Provide the (X, Y) coordinate of the cell's center where the given text is located.  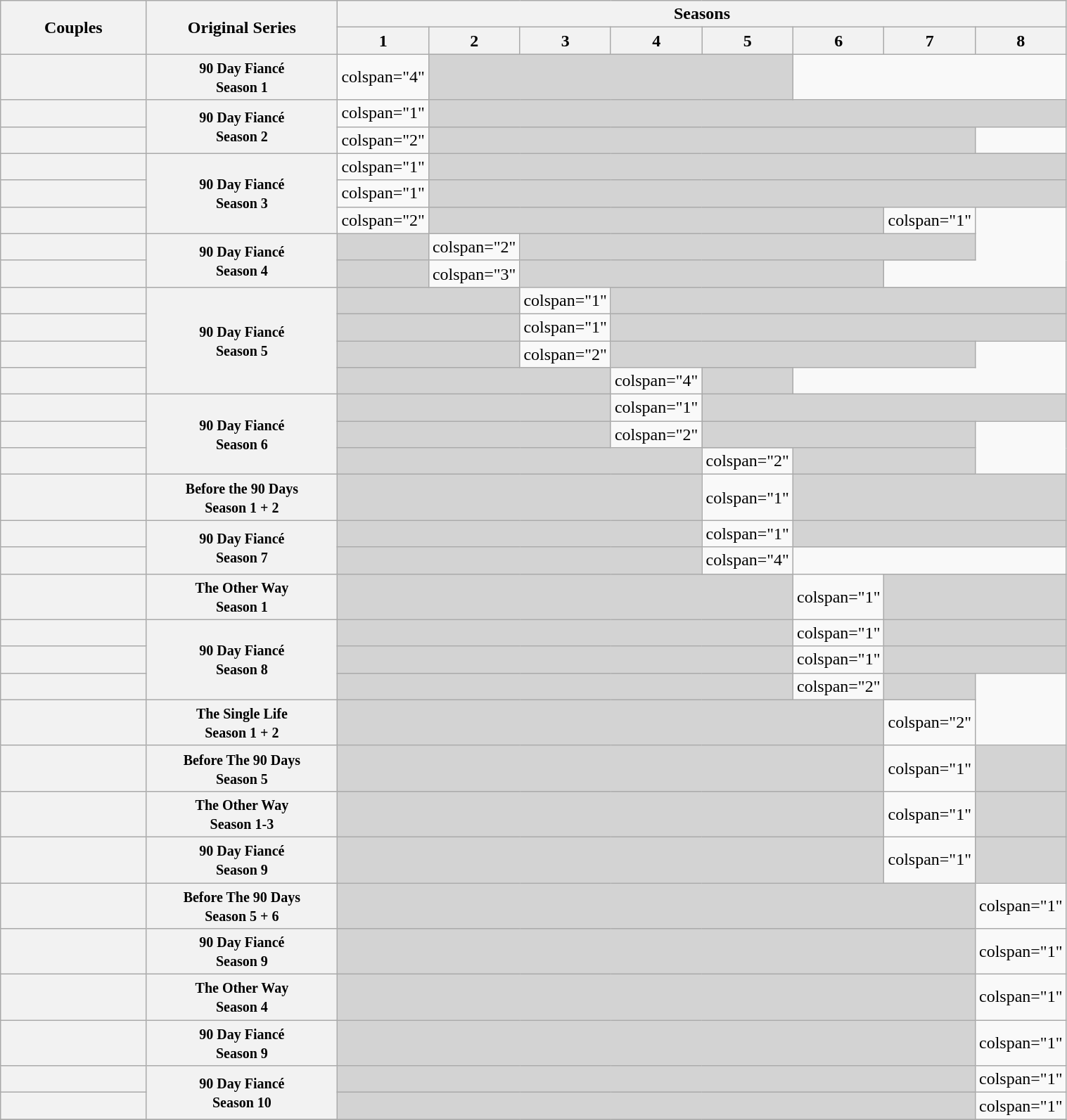
8 (1021, 41)
90 Day FiancéSeason 8 (242, 659)
90 Day FiancéSeason 6 (242, 435)
The Other WaySeason 1-3 (242, 814)
The Other WaySeason 4 (242, 997)
90 Day FiancéSeason 4 (242, 260)
The Single LifeSeason 1 + 2 (242, 723)
Before The 90 DaysSeason 5 + 6 (242, 906)
Before The 90 DaysSeason 5 (242, 768)
90 Day FiancéSeason 7 (242, 547)
Before the 90 DaysSeason 1 + 2 (242, 498)
Original Series (242, 27)
Couples (73, 27)
The Other WaySeason 1 (242, 596)
90 Day FiancéSeason 1 (242, 77)
90 Day FiancéSeason 5 (242, 340)
5 (748, 41)
3 (566, 41)
4 (656, 41)
colspan="3" (474, 273)
90 Day FiancéSeason 2 (242, 127)
2 (474, 41)
7 (930, 41)
1 (383, 41)
90 Day FiancéSeason 3 (242, 193)
6 (838, 41)
90 Day FiancéSeason 10 (242, 1093)
Seasons (702, 14)
